Locate the cell with the specified text and output its [x, y] center coordinate. 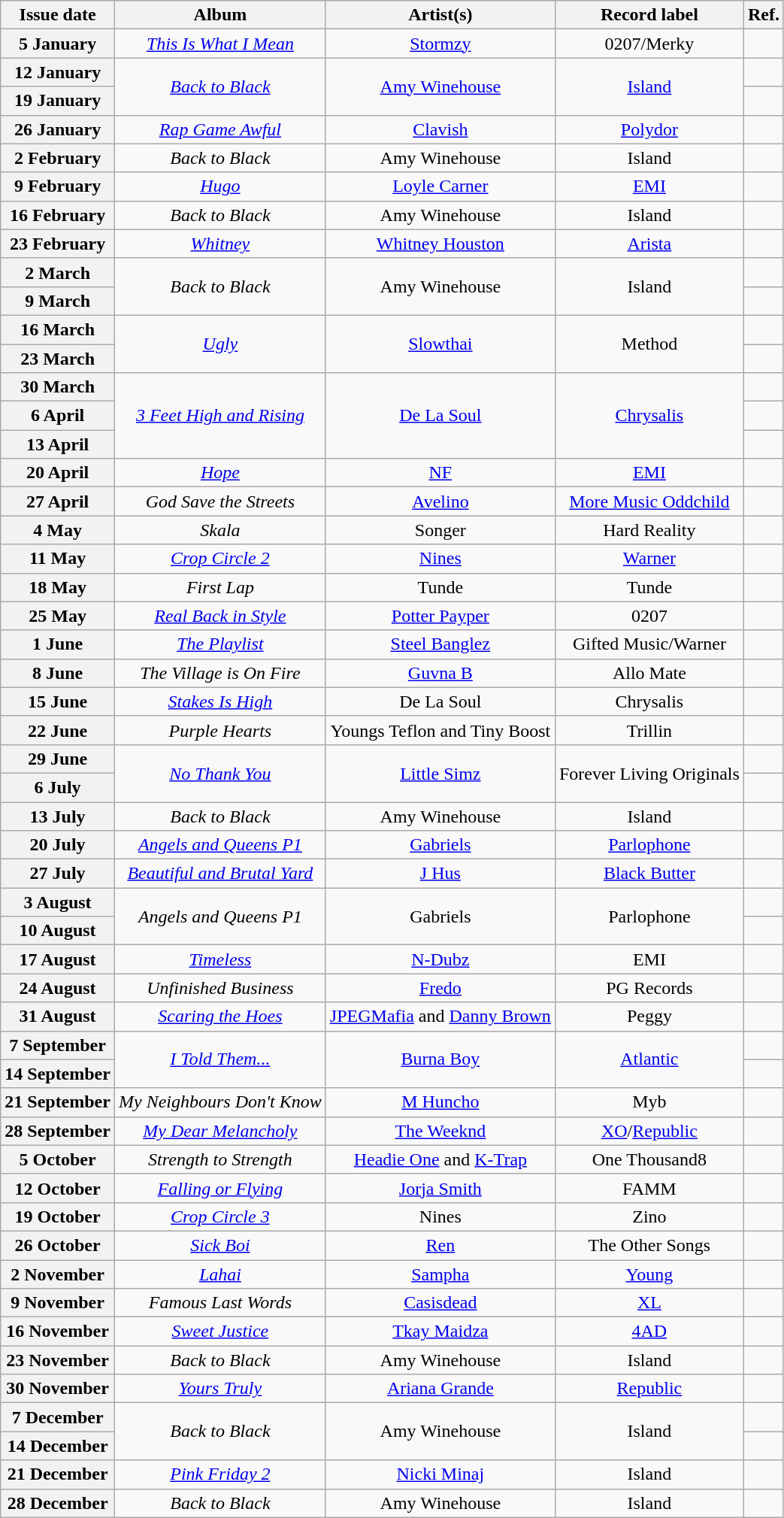
Skala [219, 530]
Crop Circle 3 [219, 1217]
Hard Reality [649, 530]
30 November [58, 1389]
15 June [58, 701]
29 June [58, 759]
The Playlist [219, 644]
Beautiful and Brutal Yard [219, 874]
Guvna B [440, 673]
25 May [58, 616]
26 October [58, 1245]
31 August [58, 1017]
The Other Songs [649, 1245]
4 May [58, 530]
28 September [58, 1131]
Rap Game Awful [219, 129]
Myb [649, 1102]
Issue date [58, 15]
13 April [58, 444]
Gifted Music/Warner [649, 644]
FAMM [649, 1188]
No Thank You [219, 773]
Record label [649, 15]
My Neighbours Don't Know [219, 1102]
16 November [58, 1332]
21 December [58, 1474]
Ugly [219, 344]
1 June [58, 644]
Jorja Smith [440, 1188]
Ariana Grande [440, 1389]
First Lap [219, 587]
My Dear Melancholy [219, 1131]
27 July [58, 874]
Atlantic [649, 1059]
12 January [58, 72]
13 July [58, 816]
20 July [58, 845]
Method [649, 344]
XO/Republic [649, 1131]
Headie One and K-Trap [440, 1159]
Young [649, 1274]
Unfinished Business [219, 988]
Slowthai [440, 344]
17 August [58, 959]
23 November [58, 1360]
Allo Mate [649, 673]
Warner [649, 559]
8 June [58, 673]
Little Simz [440, 773]
More Music Oddchild [649, 501]
5 January [58, 44]
16 February [58, 215]
J Hus [440, 874]
19 October [58, 1217]
23 February [58, 244]
God Save the Streets [219, 501]
Fredo [440, 988]
Crop Circle 2 [219, 559]
11 May [58, 559]
PG Records [649, 988]
Timeless [219, 959]
3 August [58, 902]
Pink Friday 2 [219, 1474]
Loyle Carner [440, 186]
Tkay Maidza [440, 1332]
Songer [440, 530]
28 December [58, 1503]
Real Back in Style [219, 616]
21 September [58, 1102]
18 May [58, 587]
Purple Hearts [219, 730]
Stakes Is High [219, 701]
Youngs Teflon and Tiny Boost [440, 730]
Zino [649, 1217]
9 March [58, 301]
Potter Payper [440, 616]
Sweet Justice [219, 1332]
2 February [58, 158]
7 December [58, 1417]
27 April [58, 501]
0207 [649, 616]
XL [649, 1303]
Polydor [649, 129]
24 August [58, 988]
Steel Banglez [440, 644]
Clavish [440, 129]
Forever Living Originals [649, 773]
Scaring the Hoes [219, 1017]
JPEGMafia and Danny Brown [440, 1017]
23 March [58, 359]
9 February [58, 186]
Whitney Houston [440, 244]
Avelino [440, 501]
14 September [58, 1074]
Yours Truly [219, 1389]
Trillin [649, 730]
Casisdead [440, 1303]
Ref. [764, 15]
Republic [649, 1389]
Burna Boy [440, 1059]
Black Butter [649, 874]
10 August [58, 931]
6 July [58, 787]
2 November [58, 1274]
NF [440, 473]
This Is What I Mean [219, 44]
2 March [58, 272]
One Thousand8 [649, 1159]
Stormzy [440, 44]
Artist(s) [440, 15]
Ren [440, 1245]
The Village is On Fire [219, 673]
Arista [649, 244]
Hugo [219, 186]
26 January [58, 129]
Falling or Flying [219, 1188]
Sick Boi [219, 1245]
14 December [58, 1446]
The Weeknd [440, 1131]
4AD [649, 1332]
Peggy [649, 1017]
Lahai [219, 1274]
5 October [58, 1159]
6 April [58, 416]
Album [219, 15]
20 April [58, 473]
Nicki Minaj [440, 1474]
0207/Merky [649, 44]
9 November [58, 1303]
Strength to Strength [219, 1159]
Hope [219, 473]
I Told Them... [219, 1059]
30 March [58, 387]
Famous Last Words [219, 1303]
3 Feet High and Rising [219, 416]
16 March [58, 329]
Whitney [219, 244]
22 June [58, 730]
12 October [58, 1188]
19 January [58, 101]
M Huncho [440, 1102]
7 September [58, 1045]
Sampha [440, 1274]
N-Dubz [440, 959]
